Provide the [x, y] coordinate of the cell's center where the given text is located.  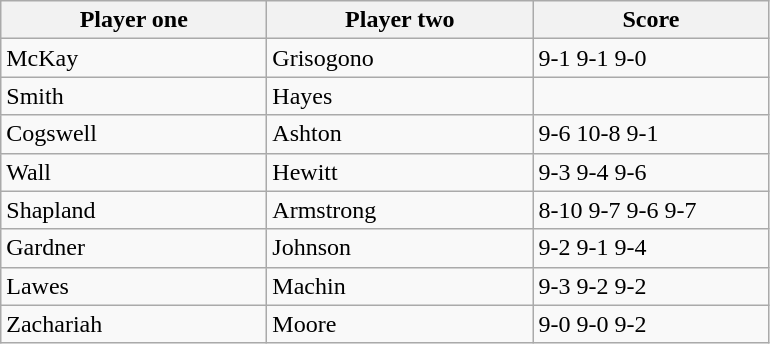
Grisogono [400, 58]
9-1 9-1 9-0 [651, 58]
Smith [134, 96]
Moore [400, 324]
8-10 9-7 9-6 9-7 [651, 210]
Gardner [134, 248]
Armstrong [400, 210]
9-6 10-8 9-1 [651, 134]
Ashton [400, 134]
Score [651, 20]
Shapland [134, 210]
9-0 9-0 9-2 [651, 324]
9-3 9-4 9-6 [651, 172]
Cogswell [134, 134]
Machin [400, 286]
McKay [134, 58]
Hayes [400, 96]
Hewitt [400, 172]
9-3 9-2 9-2 [651, 286]
9-2 9-1 9-4 [651, 248]
Johnson [400, 248]
Lawes [134, 286]
Wall [134, 172]
Player two [400, 20]
Player one [134, 20]
Zachariah [134, 324]
